For the text-containing cell, return its midpoint in [x, y] coordinate format. 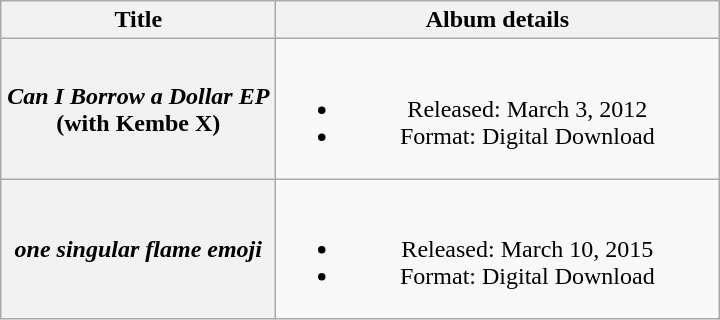
Album details [498, 20]
one singular flame emoji [138, 249]
Released: March 10, 2015Format: Digital Download [498, 249]
Can I Borrow a Dollar EP (with Kembe X) [138, 109]
Released: March 3, 2012Format: Digital Download [498, 109]
Title [138, 20]
